Scan for the cell matching the given text and deliver its [X, Y] coordinate at center. 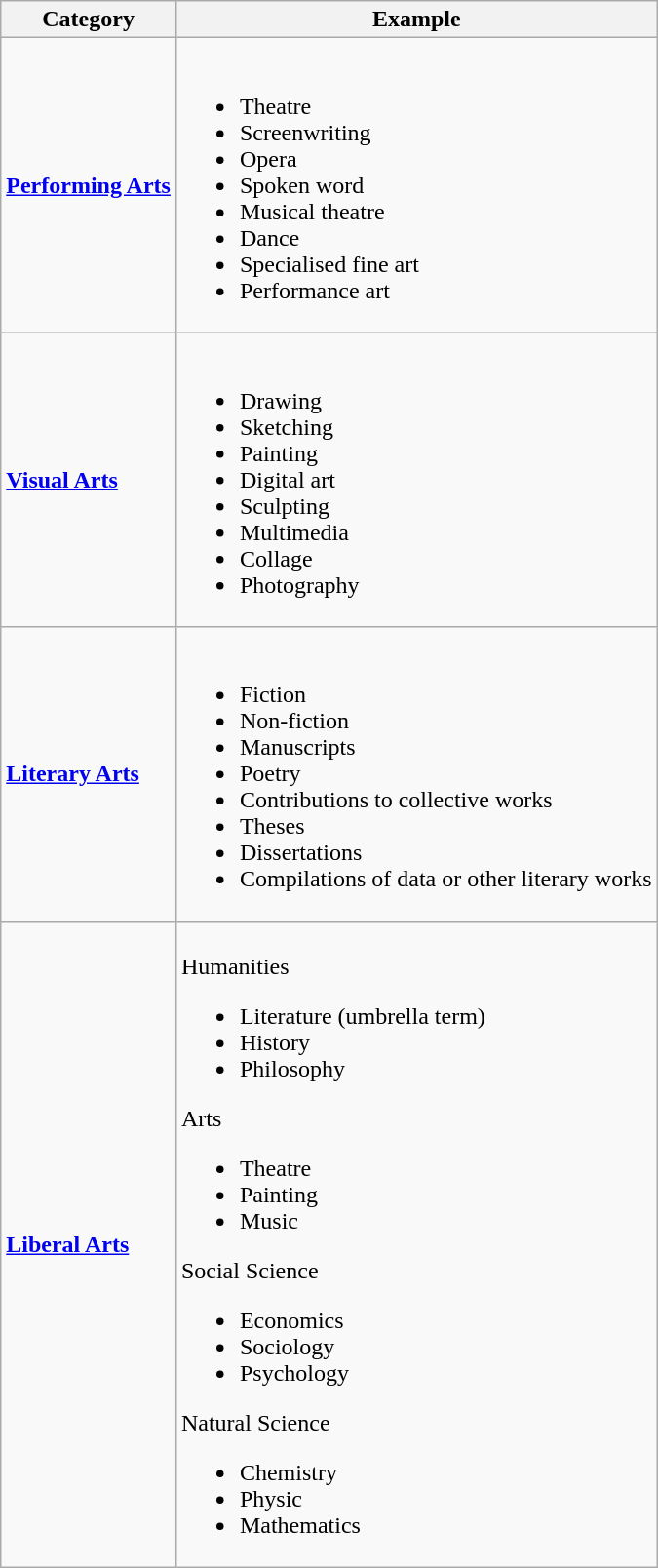
DrawingSketchingPaintingDigital artSculptingMultimediaCollagePhotography [416, 480]
Performing Arts [89, 185]
Example [416, 20]
Visual Arts [89, 480]
TheatreScreenwritingOperaSpoken wordMusical theatreDanceSpecialised fine artPerformance art [416, 185]
Literary Arts [89, 774]
Liberal Arts [89, 1244]
FictionNon-fictionManuscriptsPoetryContributions to collective worksThesesDissertationsCompilations of data or other literary works [416, 774]
Category [89, 20]
